Capture the cell that displays the provided text and extract its [x, y] central coordinate. 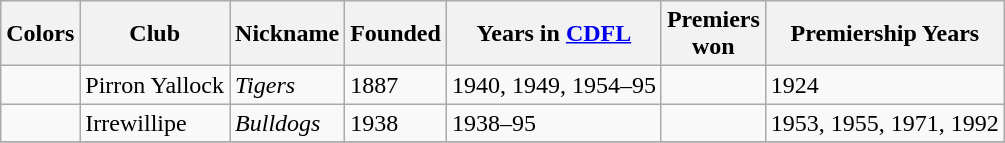
Premiership Years [884, 34]
Premierswon [713, 34]
Bulldogs [288, 123]
1938–95 [554, 123]
Years in CDFL [554, 34]
Irrewillipe [155, 123]
Colors [40, 34]
1953, 1955, 1971, 1992 [884, 123]
Nickname [288, 34]
Tigers [288, 85]
Founded [396, 34]
Club [155, 34]
1940, 1949, 1954–95 [554, 85]
1938 [396, 123]
Pirron Yallock [155, 85]
1924 [884, 85]
1887 [396, 85]
